Locate the cell with the specified text and output its [x, y] center coordinate. 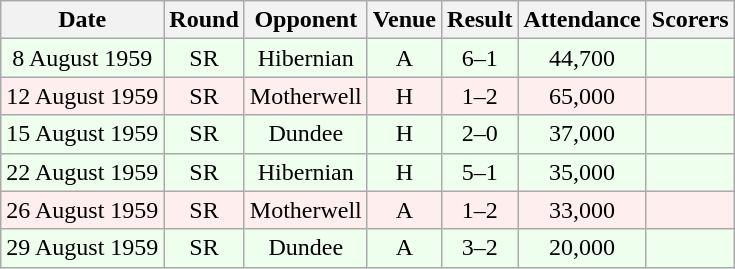
5–1 [480, 172]
6–1 [480, 58]
44,700 [582, 58]
Attendance [582, 20]
33,000 [582, 210]
65,000 [582, 96]
8 August 1959 [82, 58]
Venue [404, 20]
Date [82, 20]
20,000 [582, 248]
Scorers [690, 20]
29 August 1959 [82, 248]
2–0 [480, 134]
Round [204, 20]
3–2 [480, 248]
37,000 [582, 134]
Result [480, 20]
35,000 [582, 172]
Opponent [306, 20]
22 August 1959 [82, 172]
26 August 1959 [82, 210]
12 August 1959 [82, 96]
15 August 1959 [82, 134]
